For the text-containing cell, return its midpoint in (x, y) coordinate format. 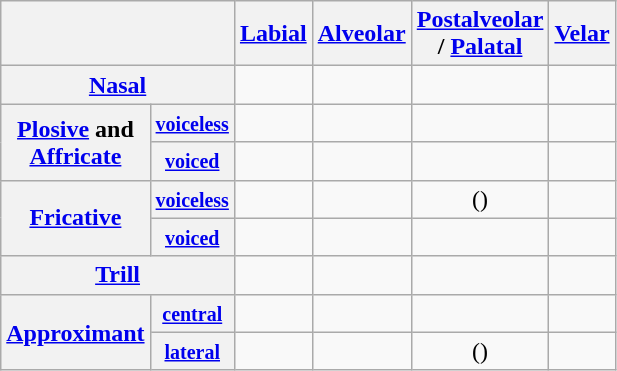
Approximant (76, 332)
Plosive andAffricate (76, 142)
Velar (582, 34)
Fricative (76, 218)
Nasal (118, 85)
Postalveolar/ Palatal (480, 34)
central (192, 313)
Alveolar (362, 34)
lateral (192, 351)
Trill (118, 275)
Labial (273, 34)
